For the text-containing cell, return its midpoint in [X, Y] coordinate format. 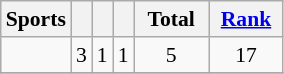
Total [172, 19]
17 [246, 55]
Rank [246, 19]
Sports [36, 19]
5 [172, 55]
3 [82, 55]
